Capture the cell that displays the provided text and extract its (x, y) central coordinate. 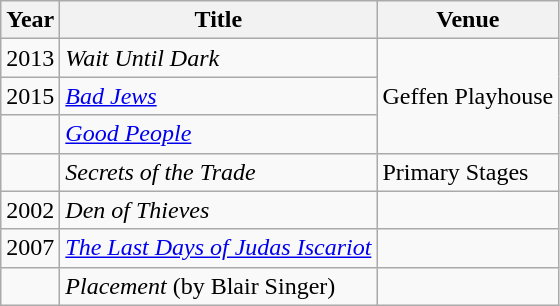
2015 (30, 96)
Good People (218, 134)
2002 (30, 210)
Primary Stages (468, 172)
Secrets of the Trade (218, 172)
Placement (by Blair Singer) (218, 286)
Den of Thieves (218, 210)
Title (218, 20)
Year (30, 20)
Geffen Playhouse (468, 96)
2007 (30, 248)
Bad Jews (218, 96)
Wait Until Dark (218, 58)
Venue (468, 20)
2013 (30, 58)
The Last Days of Judas Iscariot (218, 248)
